Find where the given text appears and provide that cell's center as [x, y] coordinate. 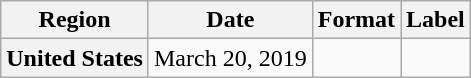
Date [230, 20]
March 20, 2019 [230, 58]
United States [75, 58]
Region [75, 20]
Label [436, 20]
Format [356, 20]
